Detect which cell encompasses the target text, then output its (X, Y) center coordinate. 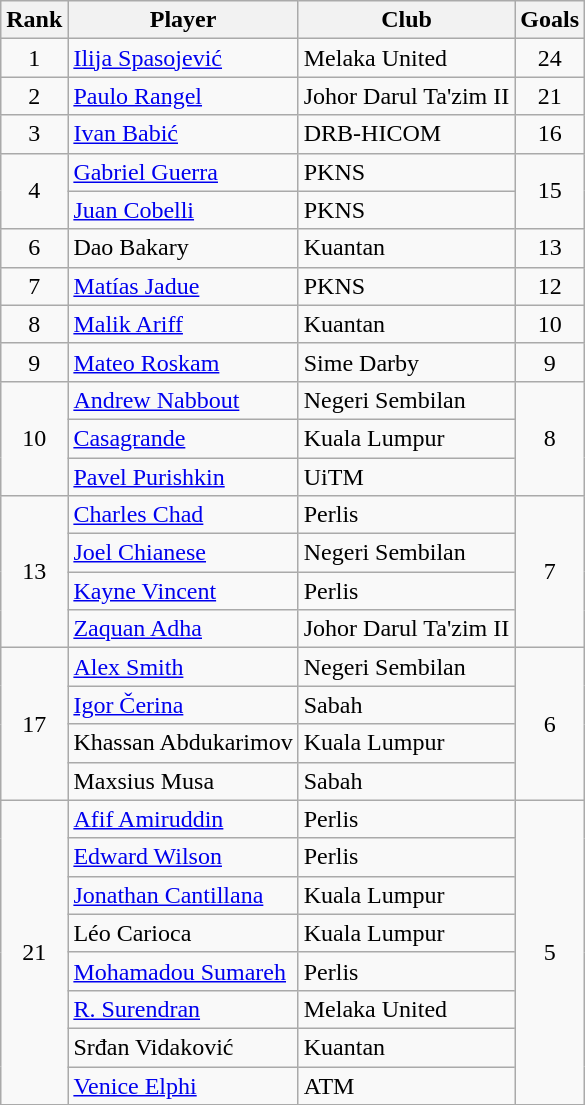
Ivan Babić (183, 134)
Pavel Purishkin (183, 477)
Srđan Vidaković (183, 1047)
Igor Čerina (183, 705)
Gabriel Guerra (183, 172)
Charles Chad (183, 515)
Casagrande (183, 438)
Juan Cobelli (183, 210)
Dao Bakary (183, 248)
Mateo Roskam (183, 362)
Zaquan Adha (183, 629)
UiTM (406, 477)
24 (550, 58)
2 (34, 96)
16 (550, 134)
1 (34, 58)
12 (550, 286)
Maxsius Musa (183, 781)
Rank (34, 20)
4 (34, 191)
15 (550, 191)
Paulo Rangel (183, 96)
Player (183, 20)
Alex Smith (183, 667)
R. Surendran (183, 1009)
Afif Amiruddin (183, 819)
Joel Chianese (183, 553)
Matías Jadue (183, 286)
ATM (406, 1085)
Malik Ariff (183, 324)
Club (406, 20)
Khassan Abdukarimov (183, 743)
Léo Carioca (183, 933)
Edward Wilson (183, 857)
Sime Darby (406, 362)
17 (34, 724)
Mohamadou Sumareh (183, 971)
3 (34, 134)
Ilija Spasojević (183, 58)
5 (550, 952)
Goals (550, 20)
Kayne Vincent (183, 591)
Venice Elphi (183, 1085)
Andrew Nabbout (183, 400)
Jonathan Cantillana (183, 895)
DRB-HICOM (406, 134)
